Detect which cell encompasses the target text, then output its (X, Y) center coordinate. 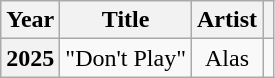
"Don't Play" (126, 58)
Artist (226, 20)
Year (30, 20)
2025 (30, 58)
Alas (226, 58)
Title (126, 20)
